Scan for the cell matching the given text and deliver its [x, y] coordinate at center. 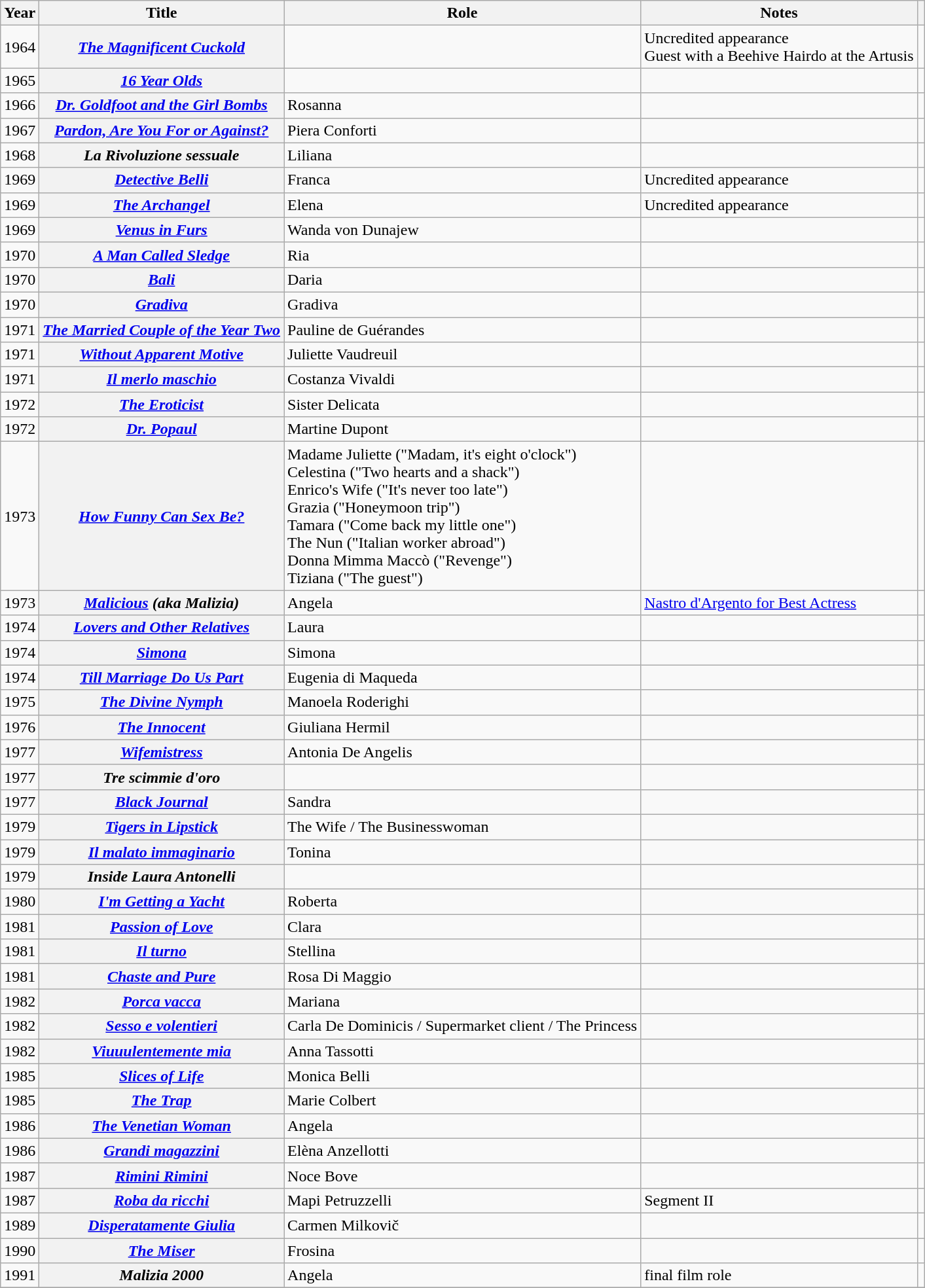
Year [20, 13]
1968 [20, 155]
Roba da ricchi [162, 1200]
Slices of Life [162, 1076]
Monica Belli [462, 1076]
Till Marriage Do Us Part [162, 677]
Grandi magazzini [162, 1151]
Noce Bove [462, 1175]
The Miser [162, 1251]
Rimini Rimini [162, 1175]
Juliette Vaudreuil [462, 355]
I'm Getting a Yacht [162, 902]
Manoela Roderighi [462, 702]
Carmen Milkovič [462, 1225]
1991 [20, 1276]
The Divine Nymph [162, 702]
Mariana [462, 1001]
Stellina [462, 952]
1989 [20, 1225]
Chaste and Pure [162, 976]
Role [462, 13]
Pardon, Are You For or Against? [162, 130]
Franca [462, 180]
Inside Laura Antonelli [162, 877]
Mapi Petruzzelli [462, 1200]
Bali [162, 279]
Malicious (aka Malizia) [162, 603]
Il merlo maschio [162, 380]
Disperatamente Giulia [162, 1225]
1965 [20, 80]
Segment II [779, 1200]
Giuliana Hermil [462, 727]
The Trap [162, 1101]
Detective Belli [162, 180]
Tre scimmie d'oro [162, 777]
Rosanna [462, 105]
A Man Called Sledge [162, 255]
The Archangel [162, 205]
Clara [462, 927]
Sandra [462, 802]
Wanda von Dunajew [462, 230]
Without Apparent Motive [162, 355]
Rosa Di Maggio [462, 976]
Antonia De Angelis [462, 752]
Uncredited appearanceGuest with a Beehive Hairdo at the Artusis [779, 47]
Ria [462, 255]
Venus in Furs [162, 230]
Nastro d'Argento for Best Actress [779, 603]
Il malato immaginario [162, 851]
Notes [779, 13]
final film role [779, 1276]
Viuuulentemente mia [162, 1051]
Lovers and Other Relatives [162, 628]
1975 [20, 702]
Frosina [462, 1251]
Costanza Vivaldi [462, 380]
The Venetian Woman [162, 1126]
Malizia 2000 [162, 1276]
1966 [20, 105]
Elena [462, 205]
Title [162, 13]
The Innocent [162, 727]
The Magnificent Cuckold [162, 47]
Tonina [462, 851]
Elèna Anzellotti [462, 1151]
The Eroticist [162, 404]
1990 [20, 1251]
Liliana [462, 155]
16 Year Olds [162, 80]
Porca vacca [162, 1001]
Carla De Dominicis / Supermarket client / The Princess [462, 1026]
Piera Conforti [462, 130]
Il turno [162, 952]
Anna Tassotti [462, 1051]
1976 [20, 727]
Black Journal [162, 802]
Tigers in Lipstick [162, 827]
Sister Delicata [462, 404]
1967 [20, 130]
Marie Colbert [462, 1101]
Laura [462, 628]
1964 [20, 47]
Martine Dupont [462, 429]
1980 [20, 902]
Dr. Goldfoot and the Girl Bombs [162, 105]
The Wife / The Businesswoman [462, 827]
The Married Couple of the Year Two [162, 329]
La Rivoluzione sessuale [162, 155]
Sesso e volentieri [162, 1026]
Passion of Love [162, 927]
Pauline de Guérandes [462, 329]
Dr. Popaul [162, 429]
How Funny Can Sex Be? [162, 516]
Roberta [462, 902]
Eugenia di Maqueda [462, 677]
Daria [462, 279]
Wifemistress [162, 752]
